Determine the (X, Y) coordinate at the center of the cell enclosing the given text.  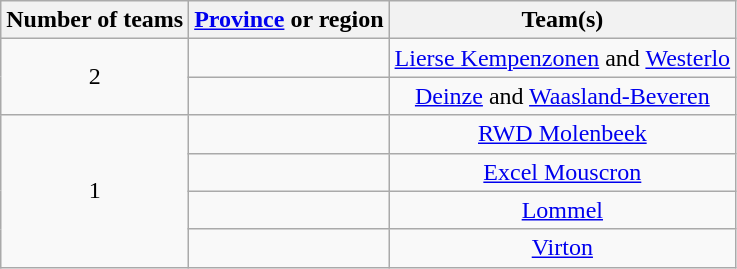
Lierse Kempenzonen and Westerlo (562, 58)
2 (95, 77)
Virton (562, 248)
Lommel (562, 210)
Number of teams (95, 20)
1 (95, 191)
Team(s) (562, 20)
Deinze and Waasland-Beveren (562, 96)
RWD Molenbeek (562, 134)
Excel Mouscron (562, 172)
Province or region (289, 20)
